Return [X, Y] of the center of cell containing provided text 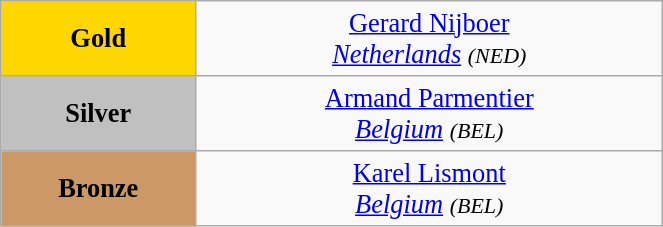
Gerard NijboerNetherlands (NED) [430, 38]
Bronze [98, 188]
Karel LismontBelgium (BEL) [430, 188]
Gold [98, 38]
Armand ParmentierBelgium (BEL) [430, 112]
Silver [98, 112]
